Extract the [x, y] coordinate from the center of the cell holding the provided text.  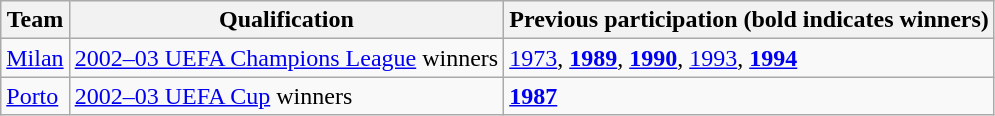
Previous participation (bold indicates winners) [750, 20]
2002–03 UEFA Cup winners [286, 96]
Team [35, 20]
1973, 1989, 1990, 1993, 1994 [750, 58]
1987 [750, 96]
Porto [35, 96]
Milan [35, 58]
2002–03 UEFA Champions League winners [286, 58]
Qualification [286, 20]
